Pinpoint the cell where the given text exists, returning its [x, y] midpoint coordinate. 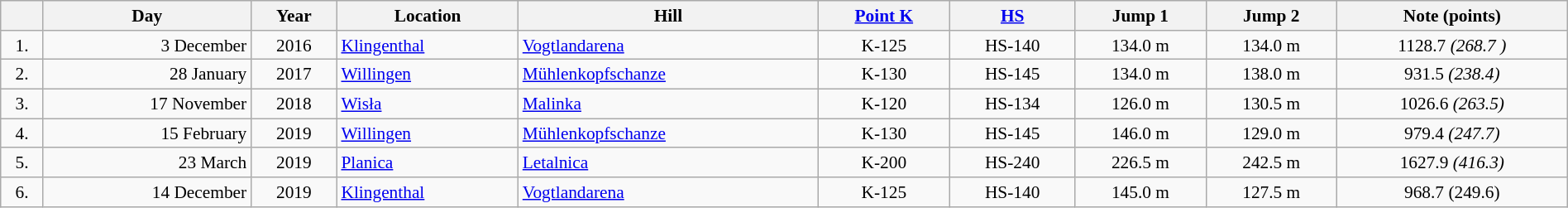
3. [22, 104]
130.5 m [1271, 104]
968.7 (249.6) [1452, 192]
14 December [147, 192]
Note (points) [1452, 16]
2. [22, 75]
129.0 m [1271, 133]
Year [294, 16]
145.0 m [1140, 192]
979.4 (247.7) [1452, 133]
1627.9 (416.3) [1452, 163]
Day [147, 16]
Location [427, 16]
K-120 [883, 104]
HS [1012, 16]
1026.6 (263.5) [1452, 104]
1128.7 (268.7 ) [1452, 46]
Malinka [668, 104]
23 March [147, 163]
Letalnica [668, 163]
226.5 m [1140, 163]
6. [22, 192]
2017 [294, 75]
HS-240 [1012, 163]
5. [22, 163]
17 November [147, 104]
242.5 m [1271, 163]
1. [22, 46]
138.0 m [1271, 75]
Point K [883, 16]
28 January [147, 75]
2016 [294, 46]
Planica [427, 163]
127.5 m [1271, 192]
Jump 1 [1140, 16]
Wisła [427, 104]
K-200 [883, 163]
3 December [147, 46]
126.0 m [1140, 104]
15 February [147, 133]
Hill [668, 16]
146.0 m [1140, 133]
HS-134 [1012, 104]
Jump 2 [1271, 16]
2018 [294, 104]
4. [22, 133]
931.5 (238.4) [1452, 75]
